Find where the given text appears and provide that cell's center as (x, y) coordinate. 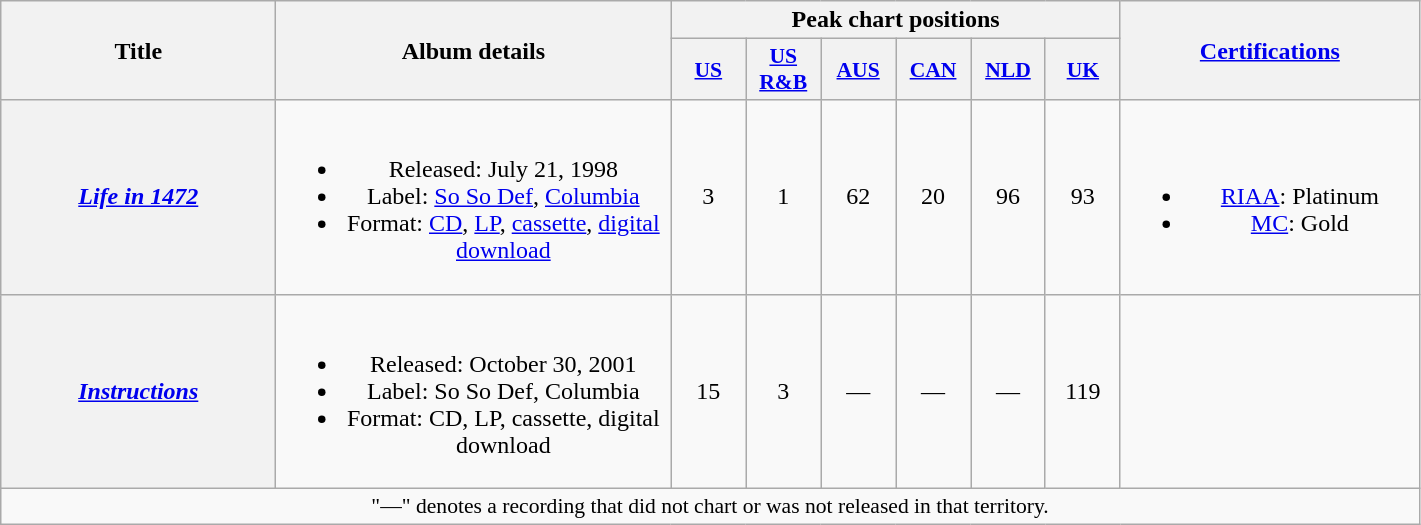
20 (934, 197)
Title (138, 50)
62 (858, 197)
119 (1082, 391)
US (708, 70)
NLD (1008, 70)
CAN (934, 70)
93 (1082, 197)
AUS (858, 70)
15 (708, 391)
Released: October 30, 2001Label: So So Def, ColumbiaFormat: CD, LP, cassette, digital download (474, 391)
UK (1082, 70)
US R&B (784, 70)
Released: July 21, 1998Label: So So Def, ColumbiaFormat: CD, LP, cassette, digital download (474, 197)
RIAA: PlatinumMC: Gold (1270, 197)
96 (1008, 197)
Album details (474, 50)
1 (784, 197)
Peak chart positions (896, 20)
Instructions (138, 391)
"—" denotes a recording that did not chart or was not released in that territory. (710, 506)
Certifications (1270, 50)
Life in 1472 (138, 197)
